Capture the cell that displays the provided text and extract its (X, Y) central coordinate. 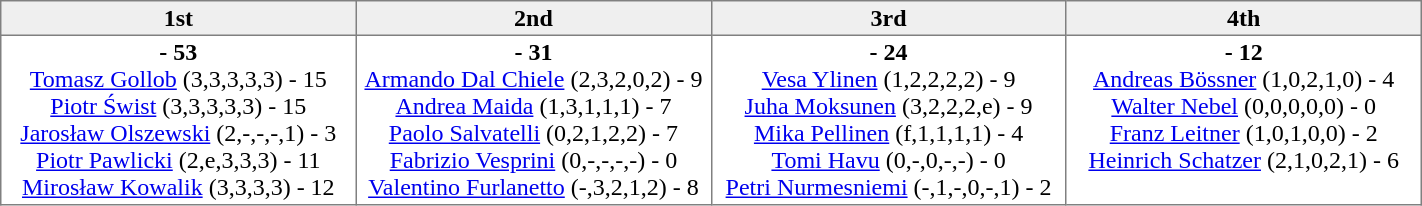
4th (1244, 18)
2nd (534, 18)
1st (178, 18)
- 12Andreas Bössner (1,0,2,1,0) - 4Walter Nebel (0,0,0,0,0) - 0Franz Leitner (1,0,1,0,0) - 2 Heinrich Schatzer (2,1,0,2,1) - 6 (1244, 120)
- 24Vesa Ylinen (1,2,2,2,2) - 9Juha Moksunen (3,2,2,2,e) - 9Mika Pellinen (f,1,1,1,1) - 4Tomi Havu (0,-,0,-,-) - 0Petri Nurmesniemi (-,1,-,0,-,1) - 2 (888, 120)
3rd (888, 18)
